Provide the [X, Y] coordinate of the cell's center where the given text is located.  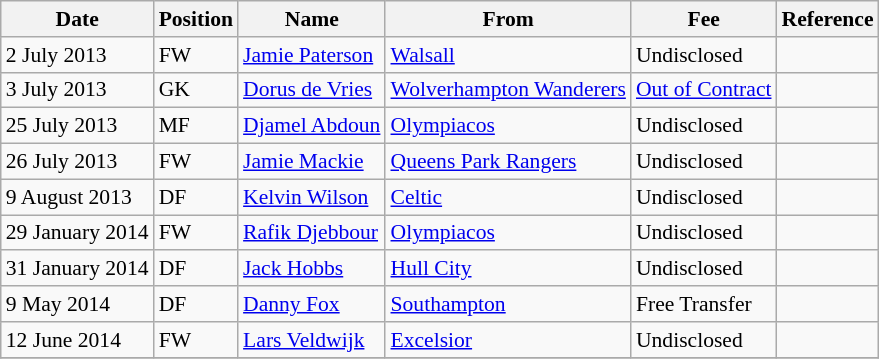
2 July 2013 [78, 55]
31 January 2014 [78, 269]
Reference [828, 19]
Jamie Paterson [312, 55]
29 January 2014 [78, 233]
Kelvin Wilson [312, 197]
3 July 2013 [78, 90]
26 July 2013 [78, 162]
Walsall [508, 55]
Djamel Abdoun [312, 126]
9 August 2013 [78, 197]
MF [196, 126]
Fee [704, 19]
Date [78, 19]
Wolverhampton Wanderers [508, 90]
Dorus de Vries [312, 90]
Rafik Djebbour [312, 233]
Name [312, 19]
Hull City [508, 269]
Celtic [508, 197]
Lars Veldwijk [312, 340]
12 June 2014 [78, 340]
Queens Park Rangers [508, 162]
9 May 2014 [78, 304]
Out of Contract [704, 90]
Southampton [508, 304]
Free Transfer [704, 304]
GK [196, 90]
25 July 2013 [78, 126]
Danny Fox [312, 304]
Jamie Mackie [312, 162]
Jack Hobbs [312, 269]
Excelsior [508, 340]
From [508, 19]
Position [196, 19]
